Determine the [X, Y] coordinate at the center of the cell enclosing the given text.  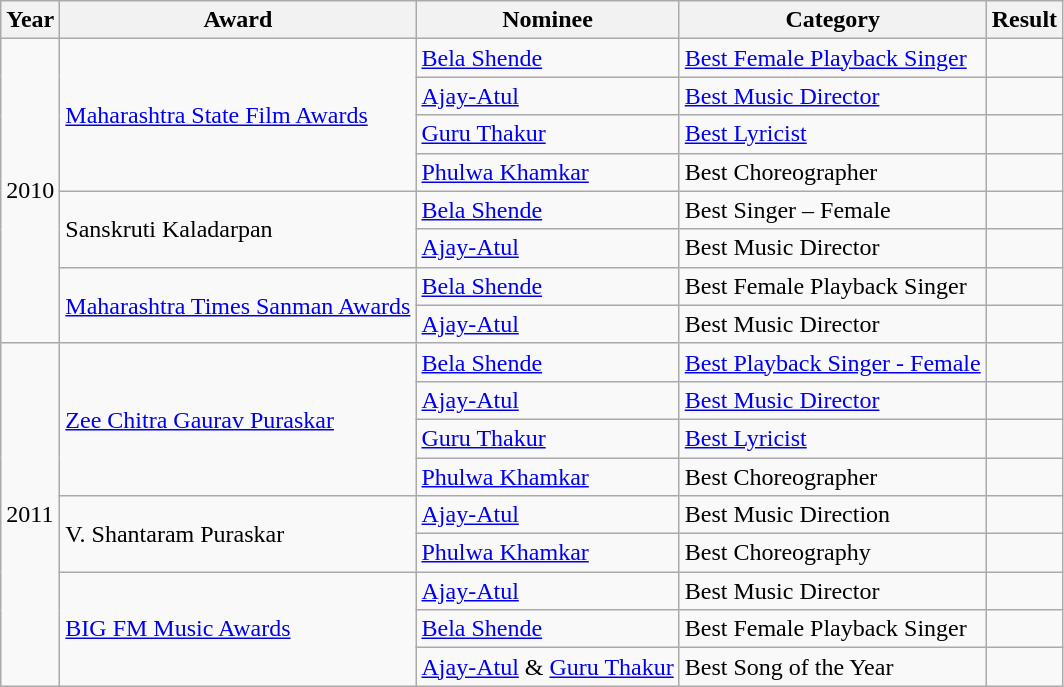
Best Choreography [832, 553]
Category [832, 20]
Maharashtra State Film Awards [238, 115]
2010 [30, 191]
Best Music Direction [832, 515]
V. Shantaram Puraskar [238, 534]
Best Singer – Female [832, 210]
Zee Chitra Gaurav Puraskar [238, 419]
Sanskruti Kaladarpan [238, 229]
Best Playback Singer - Female [832, 362]
Nominee [548, 20]
BIG FM Music Awards [238, 629]
Best Song of the Year [832, 667]
Year [30, 20]
Award [238, 20]
Result [1024, 20]
2011 [30, 514]
Ajay-Atul & Guru Thakur [548, 667]
Maharashtra Times Sanman Awards [238, 305]
